Find where the given text appears and provide that cell's center as [X, Y] coordinate. 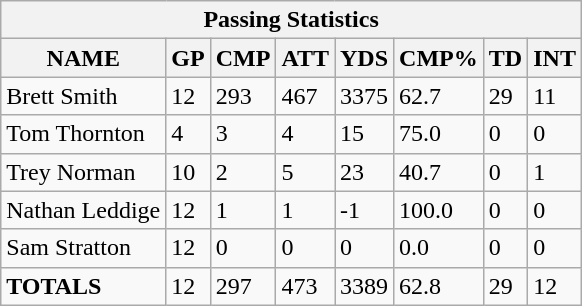
3389 [364, 286]
297 [243, 286]
3 [243, 134]
CMP% [439, 58]
62.8 [439, 286]
-1 [364, 210]
62.7 [439, 96]
11 [555, 96]
Passing Statistics [292, 20]
ATT [306, 58]
Sam Stratton [84, 248]
23 [364, 172]
2 [243, 172]
Trey Norman [84, 172]
15 [364, 134]
NAME [84, 58]
473 [306, 286]
INT [555, 58]
Brett Smith [84, 96]
Nathan Leddige [84, 210]
293 [243, 96]
40.7 [439, 172]
0.0 [439, 248]
Tom Thornton [84, 134]
YDS [364, 58]
75.0 [439, 134]
467 [306, 96]
TD [505, 58]
100.0 [439, 210]
5 [306, 172]
CMP [243, 58]
3375 [364, 96]
10 [188, 172]
GP [188, 58]
TOTALS [84, 286]
